Scan for the cell matching the given text and deliver its [x, y] coordinate at center. 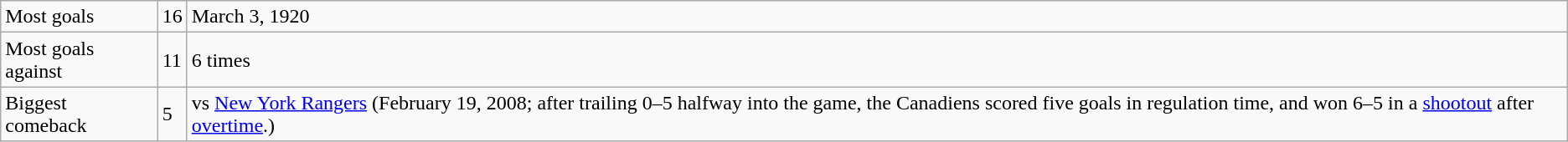
Biggest comeback [79, 114]
Most goals [79, 17]
5 [173, 114]
16 [173, 17]
March 3, 1920 [877, 17]
Most goals against [79, 60]
6 times [877, 60]
11 [173, 60]
